Determine the (x, y) coordinate at the center of the cell enclosing the given text.  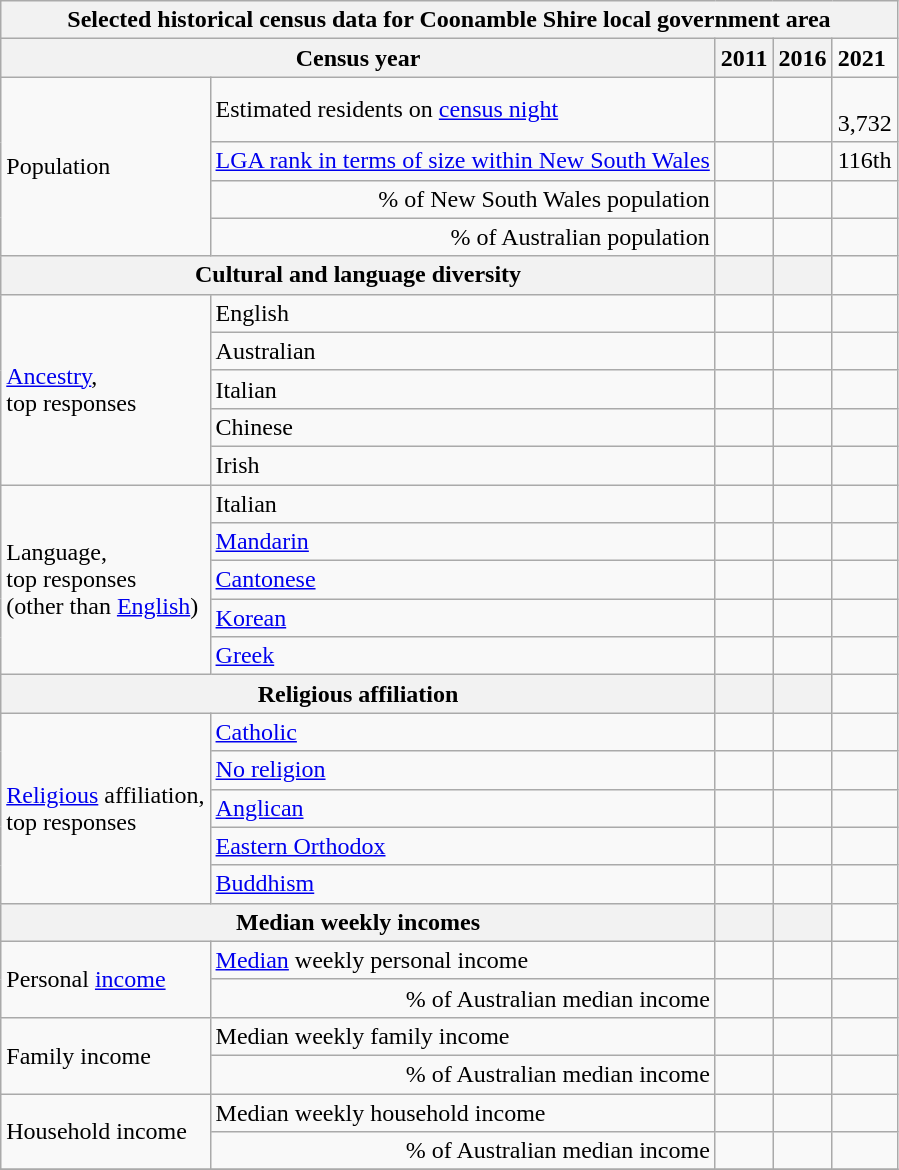
2016 (802, 58)
Mandarin (462, 542)
Chinese (462, 427)
Cultural and language diversity (358, 275)
Median weekly personal income (462, 960)
Personal income (106, 979)
LGA rank in terms of size within New South Wales (462, 161)
2011 (744, 58)
Catholic (462, 732)
Census year (358, 58)
Cantonese (462, 580)
2021 (864, 58)
Median weekly household income (462, 1113)
Estimated residents on census night (462, 110)
3,732 (864, 110)
Religious affiliation,top responses (106, 808)
Population (106, 166)
Greek (462, 656)
Household income (106, 1132)
English (462, 313)
Buddhism (462, 884)
116th (864, 161)
No religion (462, 770)
Eastern Orthodox (462, 846)
% of Australian population (462, 237)
Family income (106, 1055)
% of New South Wales population (462, 199)
Korean (462, 618)
Australian (462, 351)
Anglican (462, 808)
Irish (462, 465)
Median weekly family income (462, 1036)
Selected historical census data for Coonamble Shire local government area (449, 20)
Religious affiliation (358, 694)
Ancestry,top responses (106, 389)
Language,top responses(other than English) (106, 579)
Median weekly incomes (358, 922)
